Scan for the cell matching the given text and deliver its [x, y] coordinate at center. 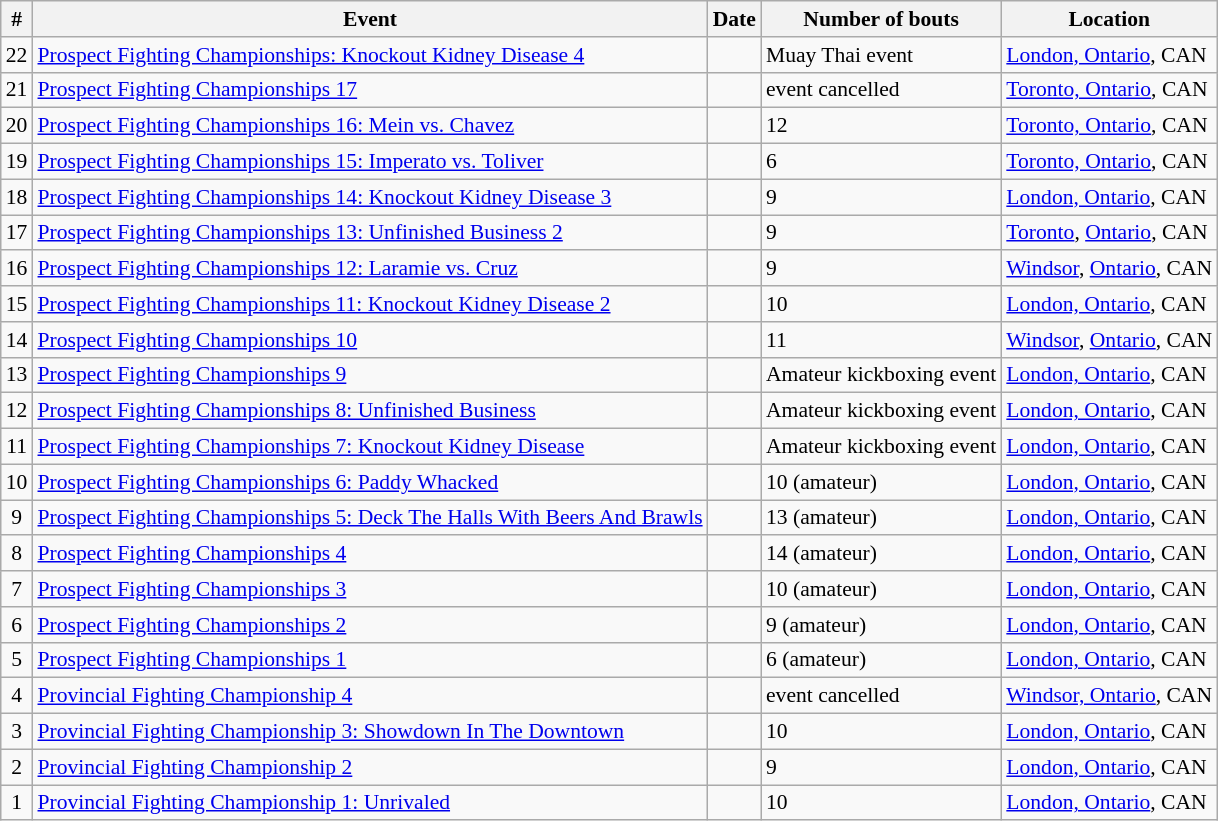
6 (amateur) [881, 660]
13 [17, 375]
17 [17, 233]
Provincial Fighting Championship 3: Showdown In The Downtown [370, 732]
4 [17, 696]
16 [17, 269]
Prospect Fighting Championships 3 [370, 589]
3 [17, 732]
Muay Thai event [881, 55]
Provincial Fighting Championship 2 [370, 767]
Prospect Fighting Championships 17 [370, 90]
Prospect Fighting Championships 1 [370, 660]
# [17, 19]
15 [17, 304]
Provincial Fighting Championship 4 [370, 696]
Number of bouts [881, 19]
Prospect Fighting Championships 16: Mein vs. Chavez [370, 126]
13 (amateur) [881, 518]
Prospect Fighting Championships 14: Knockout Kidney Disease 3 [370, 197]
Prospect Fighting Championships: Knockout Kidney Disease 4 [370, 55]
Prospect Fighting Championships 10 [370, 340]
Prospect Fighting Championships 9 [370, 375]
7 [17, 589]
Prospect Fighting Championships 12: Laramie vs. Cruz [370, 269]
14 (amateur) [881, 554]
19 [17, 162]
Prospect Fighting Championships 5: Deck The Halls With Beers And Brawls [370, 518]
1 [17, 803]
8 [17, 554]
Event [370, 19]
Date [734, 19]
Prospect Fighting Championships 6: Paddy Whacked [370, 482]
18 [17, 197]
Prospect Fighting Championships 13: Unfinished Business 2 [370, 233]
Prospect Fighting Championships 2 [370, 625]
Provincial Fighting Championship 1: Unrivaled [370, 803]
2 [17, 767]
Prospect Fighting Championships 11: Knockout Kidney Disease 2 [370, 304]
Prospect Fighting Championships 8: Unfinished Business [370, 411]
Prospect Fighting Championships 7: Knockout Kidney Disease [370, 447]
9 (amateur) [881, 625]
14 [17, 340]
Location [1109, 19]
21 [17, 90]
20 [17, 126]
5 [17, 660]
Prospect Fighting Championships 4 [370, 554]
22 [17, 55]
Prospect Fighting Championships 15: Imperato vs. Toliver [370, 162]
